Determine the [x, y] coordinate at the center of the cell enclosing the given text.  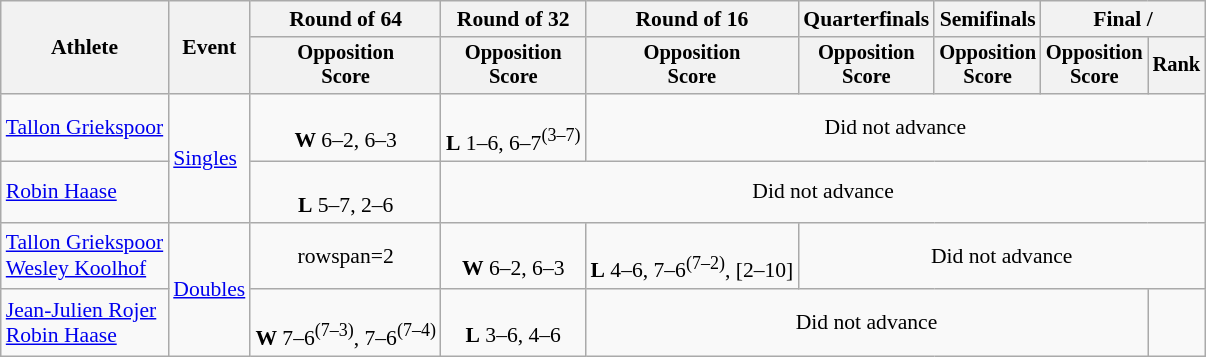
Final / [1123, 19]
Tallon GriekspoorWesley Koolhof [84, 256]
L 1–6, 6–7(3–7) [513, 128]
Semifinals [988, 19]
Event [209, 48]
Round of 64 [346, 19]
L 4–6, 7–6(7–2), [2–10] [692, 256]
Jean-Julien RojerRobin Haase [84, 322]
Rank [1177, 66]
Doubles [209, 289]
rowspan=2 [346, 256]
Athlete [84, 48]
L 3–6, 4–6 [513, 322]
W 7–6(7–3), 7–6(7–4) [346, 322]
Round of 32 [513, 19]
L 5–7, 2–6 [346, 192]
Singles [209, 158]
Quarterfinals [866, 19]
Robin Haase [84, 192]
Tallon Griekspoor [84, 128]
Round of 16 [692, 19]
